Pinpoint the cell where the given text exists, returning its (X, Y) midpoint coordinate. 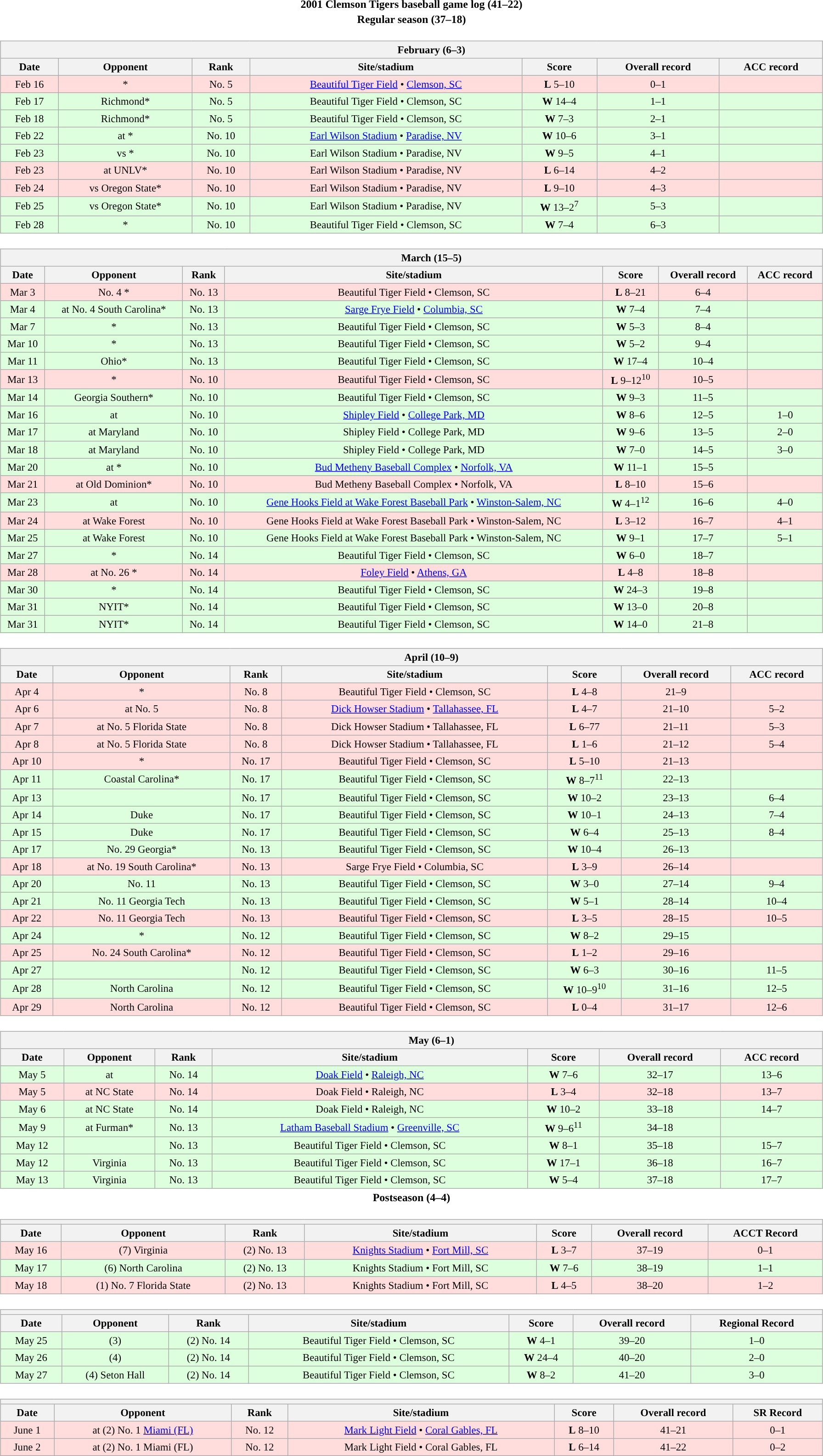
L 3–9 (585, 866)
May 26 (31, 1357)
W 5–2 (630, 344)
W 9–611 (564, 1127)
Apr 22 (27, 918)
L 9–1210 (630, 379)
W 13–27 (559, 206)
41–21 (673, 1430)
20–8 (703, 607)
Mar 13 (23, 379)
W 24–4 (541, 1357)
May 9 (32, 1127)
W 9–3 (630, 398)
May 25 (31, 1340)
Apr 17 (27, 849)
21–10 (676, 709)
May 6 (32, 1109)
W 6–4 (585, 832)
W 9–6 (630, 432)
Mar 18 (23, 450)
35–18 (660, 1146)
Apr 20 (27, 884)
41–20 (632, 1375)
Apr 21 (27, 901)
W 17–1 (564, 1163)
4–3 (659, 188)
Regional Record (757, 1323)
21–13 (676, 761)
L 9–10 (559, 188)
W 14–0 (630, 624)
May 17 (31, 1268)
12–6 (777, 1007)
15–6 (703, 484)
L 4–7 (585, 709)
21–12 (676, 744)
(4) Seton Hall (115, 1375)
13–6 (772, 1074)
28–15 (676, 918)
May 13 (32, 1180)
Apr 14 (27, 815)
Feb 24 (29, 188)
26–14 (676, 866)
Apr 28 (27, 989)
Mar 25 (23, 538)
No. 11 (141, 884)
37–18 (660, 1180)
Coastal Carolina* (141, 779)
No. 24 South Carolina* (141, 953)
Feb 22 (29, 136)
Apr 4 (27, 692)
Mar 4 (23, 309)
25–13 (676, 832)
Apr 25 (27, 953)
W 8–711 (585, 779)
W 5–1 (585, 901)
Mar 28 (23, 573)
W 9–1 (630, 538)
3–1 (659, 136)
W 6–0 (630, 555)
June 1 (28, 1430)
29–15 (676, 936)
Feb 18 (29, 119)
26–13 (676, 849)
Apr 7 (27, 726)
(6) North Carolina (143, 1268)
Apr 8 (27, 744)
Apr 11 (27, 779)
Feb 17 (29, 101)
Apr 24 (27, 936)
Mar 7 (23, 326)
W 5–3 (630, 326)
L 3–4 (564, 1092)
34–18 (660, 1127)
19–8 (703, 590)
Mar 24 (23, 521)
22–13 (676, 779)
L 3–5 (585, 918)
23–13 (676, 798)
18–7 (703, 555)
Mar 30 (23, 590)
W 4–112 (630, 502)
6–3 (659, 225)
April (10–9) (411, 658)
L 1–6 (585, 744)
Mar 17 (23, 432)
Mar 21 (23, 484)
Georgia Southern* (114, 398)
30–16 (676, 970)
W 9–5 (559, 153)
Apr 10 (27, 761)
W 3–0 (585, 884)
21–9 (676, 692)
Mar 14 (23, 398)
at No. 4 South Carolina* (114, 309)
Mar 10 (23, 344)
(7) Virginia (143, 1250)
May 27 (31, 1375)
L 6–77 (585, 726)
W 4–1 (541, 1340)
W 10–1 (585, 815)
May 18 (31, 1285)
W 14–4 (559, 101)
W 5–4 (564, 1180)
May (6–1) (411, 1040)
W 8–1 (564, 1146)
14–7 (772, 1109)
W 17–4 (630, 361)
L 4–5 (564, 1285)
(4) (115, 1357)
W 8–6 (630, 415)
W 6–3 (585, 970)
15–5 (703, 467)
Feb 28 (29, 225)
W 7–0 (630, 450)
Mar 16 (23, 415)
21–8 (703, 624)
32–17 (660, 1074)
33–18 (660, 1109)
38–19 (650, 1268)
41–22 (673, 1447)
at No. 5 (141, 709)
4–2 (659, 170)
24–13 (676, 815)
29–16 (676, 953)
May 16 (31, 1250)
15–7 (772, 1146)
W 10–4 (585, 849)
March (15–5) (411, 258)
No. 29 Georgia* (141, 849)
W 10–6 (559, 136)
37–19 (650, 1250)
vs * (126, 153)
Latham Baseball Stadium • Greenville, SC (370, 1127)
31–17 (676, 1007)
Apr 18 (27, 866)
Apr 15 (27, 832)
38–20 (650, 1285)
13–7 (772, 1092)
at No. 26 * (114, 573)
W 7–3 (559, 119)
at UNLV* (126, 170)
W 10–910 (585, 989)
ACCT Record (765, 1233)
5–4 (777, 744)
February (6–3) (411, 50)
Mar 11 (23, 361)
0–2 (778, 1447)
28–14 (676, 901)
Feb 25 (29, 206)
(3) (115, 1340)
L 1–2 (585, 953)
2–1 (659, 119)
Apr 29 (27, 1007)
Mar 27 (23, 555)
L 3–12 (630, 521)
Mar 23 (23, 502)
Feb 16 (29, 84)
40–20 (632, 1357)
Ohio* (114, 361)
at Old Dominion* (114, 484)
Mar 20 (23, 467)
1–2 (765, 1285)
14–5 (703, 450)
32–18 (660, 1092)
39–20 (632, 1340)
31–16 (676, 989)
W 11–1 (630, 467)
W 13–0 (630, 607)
4–0 (785, 502)
27–14 (676, 884)
Apr 13 (27, 798)
at Furman* (109, 1127)
5–2 (777, 709)
36–18 (660, 1163)
at No. 19 South Carolina* (141, 866)
16–6 (703, 502)
5–1 (785, 538)
(1) No. 7 Florida State (143, 1285)
June 2 (28, 1447)
Foley Field • Athens, GA (413, 573)
L 8–21 (630, 292)
Apr 27 (27, 970)
L 3–7 (564, 1250)
Apr 6 (27, 709)
SR Record (778, 1413)
13–5 (703, 432)
W 24–3 (630, 590)
18–8 (703, 573)
21–11 (676, 726)
Mar 3 (23, 292)
No. 4 * (114, 292)
L 0–4 (585, 1007)
